Return [x, y] of the center of cell containing provided text 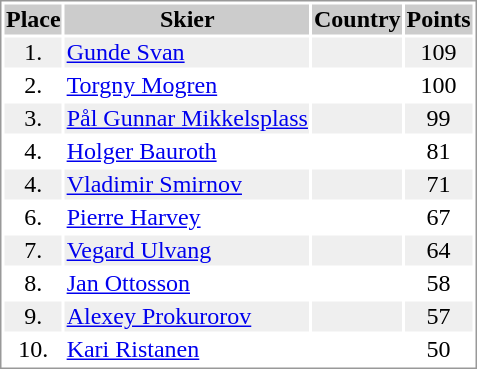
3. [33, 119]
Points [438, 19]
Torgny Mogren [187, 85]
2. [33, 85]
71 [438, 185]
57 [438, 317]
Alexey Prokurorov [187, 317]
Vladimir Smirnov [187, 185]
Country [357, 19]
9. [33, 317]
Holger Bauroth [187, 151]
Vegard Ulvang [187, 251]
58 [438, 283]
100 [438, 85]
50 [438, 349]
Gunde Svan [187, 53]
8. [33, 283]
Skier [187, 19]
Place [33, 19]
6. [33, 217]
109 [438, 53]
99 [438, 119]
64 [438, 251]
Pål Gunnar Mikkelsplass [187, 119]
Jan Ottosson [187, 283]
1. [33, 53]
10. [33, 349]
81 [438, 151]
67 [438, 217]
Kari Ristanen [187, 349]
7. [33, 251]
Pierre Harvey [187, 217]
